Pinpoint the cell where the given text exists, returning its [X, Y] midpoint coordinate. 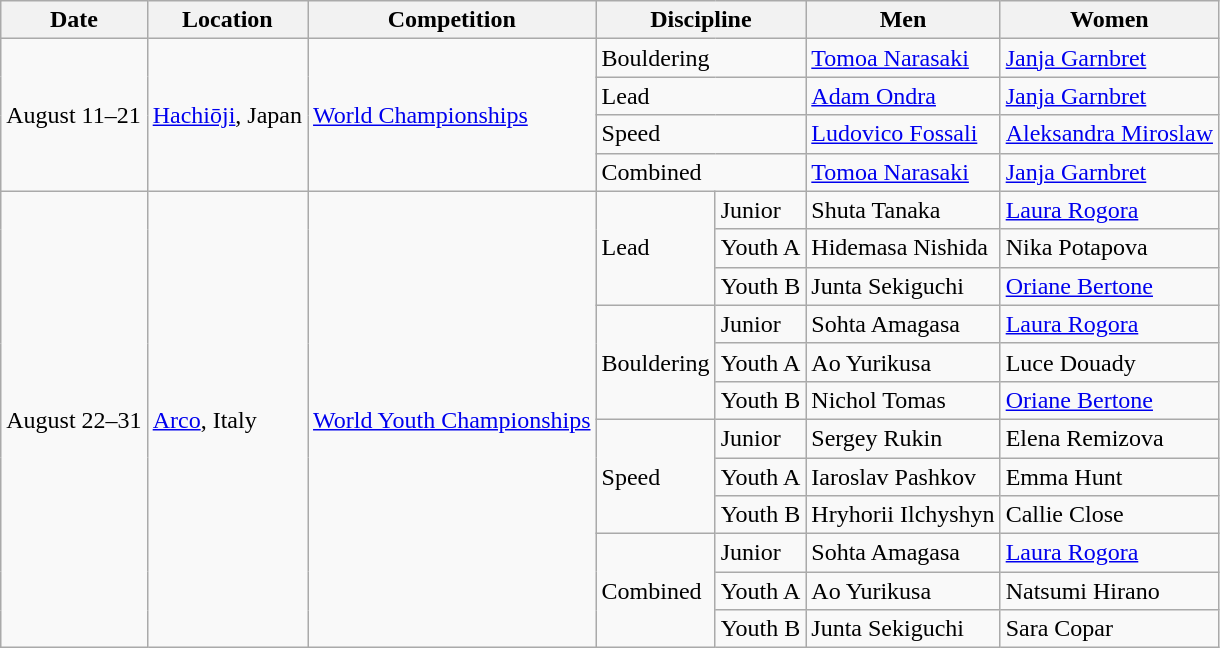
Sara Copar [1109, 629]
Date [74, 20]
Elena Remizova [1109, 438]
World Youth Championships [452, 420]
Emma Hunt [1109, 477]
Arco, Italy [227, 420]
Competition [452, 20]
Luce Douady [1109, 362]
Adam Ondra [903, 96]
Sergey Rukin [903, 438]
August 22–31 [74, 420]
Location [227, 20]
Discipline [701, 20]
Callie Close [1109, 515]
Nika Potapova [1109, 248]
Hidemasa Nishida [903, 248]
Women [1109, 20]
Ludovico Fossali [903, 134]
Hachiōji, Japan [227, 115]
Natsumi Hirano [1109, 591]
World Championships [452, 115]
Aleksandra Miroslaw [1109, 134]
Nichol Tomas [903, 400]
Iaroslav Pashkov [903, 477]
Shuta Tanaka [903, 210]
August 11–21 [74, 115]
Men [903, 20]
Hryhorii Ilchyshyn [903, 515]
